Provide the [x, y] coordinate of the cell's center where the given text is located.  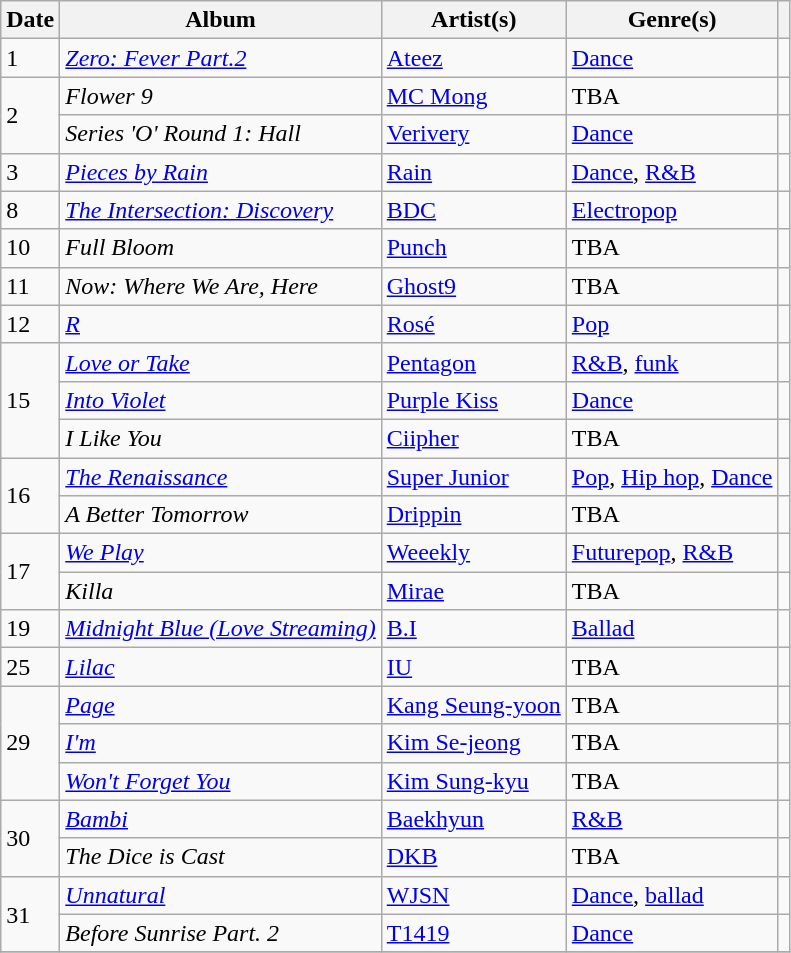
I Like You [220, 438]
Purple Kiss [474, 400]
I'm [220, 743]
IU [474, 667]
WJSN [474, 895]
10 [30, 248]
Kang Seung-yoon [474, 705]
Dance, R&B [672, 172]
Super Junior [474, 477]
19 [30, 629]
Kim Sung-kyu [474, 781]
Lilac [220, 667]
R [220, 324]
Drippin [474, 515]
Kim Se-jeong [474, 743]
12 [30, 324]
A Better Tomorrow [220, 515]
Rain [474, 172]
2 [30, 115]
Killa [220, 591]
Pentagon [474, 362]
Flower 9 [220, 96]
B.I [474, 629]
8 [30, 210]
Dance, ballad [672, 895]
Date [30, 20]
25 [30, 667]
Baekhyun [474, 819]
Zero: Fever Part.2 [220, 58]
Series 'O' Round 1: Hall [220, 134]
17 [30, 572]
Punch [474, 248]
Into Violet [220, 400]
R&B [672, 819]
Artist(s) [474, 20]
Pop, Hip hop, Dance [672, 477]
Page [220, 705]
MC Mong [474, 96]
Futurepop, R&B [672, 553]
Genre(s) [672, 20]
29 [30, 743]
Weeekly [474, 553]
Full Bloom [220, 248]
3 [30, 172]
DKB [474, 857]
30 [30, 838]
Now: Where We Are, Here [220, 286]
Mirae [474, 591]
11 [30, 286]
We Play [220, 553]
The Renaissance [220, 477]
T1419 [474, 933]
Album [220, 20]
Ghost9 [474, 286]
Pieces by Rain [220, 172]
Pop [672, 324]
31 [30, 914]
Midnight Blue (Love Streaming) [220, 629]
Love or Take [220, 362]
Before Sunrise Part. 2 [220, 933]
The Dice is Cast [220, 857]
The Intersection: Discovery [220, 210]
Rosé [474, 324]
Won't Forget You [220, 781]
Ballad [672, 629]
Ciipher [474, 438]
16 [30, 496]
Verivery [474, 134]
Unnatural [220, 895]
Ateez [474, 58]
R&B, funk [672, 362]
Bambi [220, 819]
BDC [474, 210]
Electropop [672, 210]
15 [30, 400]
1 [30, 58]
